For the text-containing cell, return its midpoint in (x, y) coordinate format. 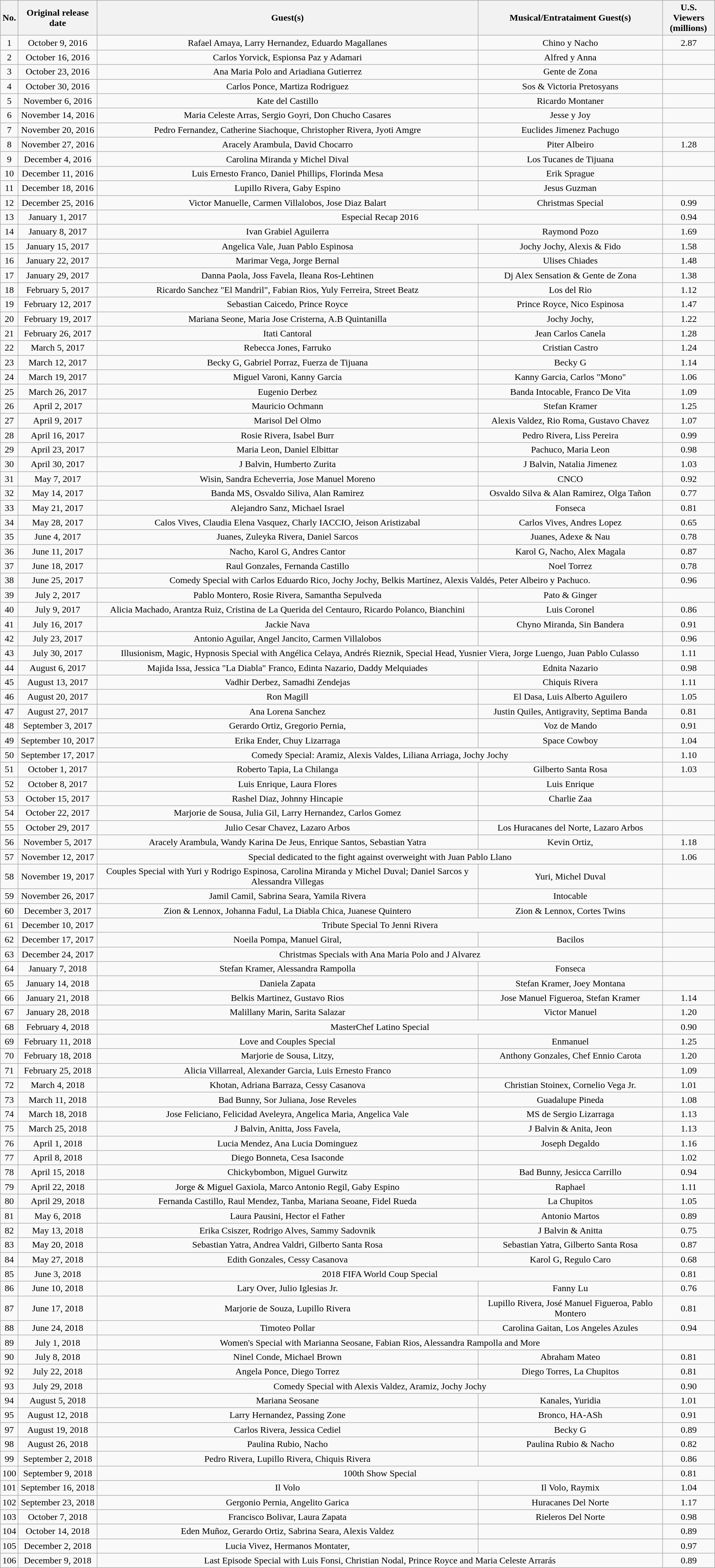
CNCO (570, 479)
July 16, 2017 (58, 624)
August 27, 2017 (58, 711)
November 19, 2017 (58, 876)
98 (9, 1444)
Julio Cesar Chavez, Lazaro Arbos (287, 828)
1.18 (689, 842)
0.76 (689, 1288)
Dj Alex Sensation & Gente de Zona (570, 275)
Lucia Vivez, Hermanos Montater, (287, 1546)
Luis Coronel (570, 609)
Los del Rio (570, 290)
Chyno Miranda, Sin Bandera (570, 624)
November 27, 2016 (58, 144)
102 (9, 1502)
Daniela Zapata (287, 983)
68 (9, 1027)
August 12, 2018 (58, 1415)
February 12, 2017 (58, 304)
Larry Hernandez, Passing Zone (287, 1415)
87 (9, 1308)
June 25, 2017 (58, 580)
Guest(s) (287, 18)
Los Tucanes de Tijuana (570, 159)
Wisin, Sandra Echeverria, Jose Manuel Moreno (287, 479)
Cristian Castro (570, 348)
49 (9, 740)
13 (9, 217)
Sebastian Yatra, Gilberto Santa Rosa (570, 1245)
Rashel Diaz, Johnny Hincapie (287, 799)
Erik Sprague (570, 173)
February 19, 2017 (58, 319)
January 8, 2017 (58, 232)
Maria Leon, Daniel Elbittar (287, 450)
Jorge & Miguel Gaxiola, Marco Antonio Regil, Gaby Espino (287, 1187)
April 8, 2018 (58, 1158)
Chino y Nacho (570, 43)
Joseph Degaldo (570, 1143)
Musical/Entrataiment Guest(s) (570, 18)
17 (9, 275)
5 (9, 101)
1.38 (689, 275)
27 (9, 420)
U.S. Viewers(millions) (689, 18)
October 14, 2018 (58, 1531)
April 22, 2018 (58, 1187)
1.24 (689, 348)
April 29, 2018 (58, 1201)
74 (9, 1114)
Marjorie de Sousa, Litzy, (287, 1056)
32 (9, 493)
59 (9, 896)
Juanes, Adexe & Nau (570, 537)
Luis Enrique (570, 784)
35 (9, 537)
88 (9, 1328)
80 (9, 1201)
Marisol Del Olmo (287, 420)
Tribute Special To Jenni Rivera (380, 925)
10 (9, 173)
December 24, 2017 (58, 954)
Majida Issa, Jessica "La Diabla" Franco, Edinta Nazario, Daddy Melquiades (287, 668)
62 (9, 940)
Jackie Nava (287, 624)
0.92 (689, 479)
December 25, 2016 (58, 203)
Kate del Castillo (287, 101)
Pato & Ginger (570, 595)
March 25, 2018 (58, 1128)
Jean Carlos Canela (570, 333)
9 (9, 159)
43 (9, 653)
0.77 (689, 493)
April 30, 2017 (58, 464)
August 20, 2017 (58, 697)
75 (9, 1128)
Carlos Ponce, Martiza Rodriguez (287, 86)
J Balvin & Anitta (570, 1230)
July 2, 2017 (58, 595)
Jochy Jochy, (570, 319)
December 4, 2016 (58, 159)
July 9, 2017 (58, 609)
MS de Sergio Lizarraga (570, 1114)
11 (9, 188)
42 (9, 639)
Alicia Machado, Arantza Ruiz, Cristina de La Querida del Centauro, Ricardo Polanco, Bianchini (287, 609)
Marjorie de Souza, Lupillo Rivera (287, 1308)
Erika Csiszer, Rodrigo Alves, Sammy Sadovnik (287, 1230)
J Balvin & Anita, Jeon (570, 1128)
Pachuco, Maria Leon (570, 450)
21 (9, 333)
76 (9, 1143)
January 28, 2018 (58, 1012)
Euclides Jimenez Pachugo (570, 130)
December 3, 2017 (58, 911)
84 (9, 1259)
Los Huracanes del Norte, Lazaro Arbos (570, 828)
Last Episode Special with Luis Fonsi, Christian Nodal, Prince Royce and Maria Celeste Arrarás (380, 1560)
Il Volo (287, 1488)
Mauricio Ochmann (287, 406)
97 (9, 1430)
46 (9, 697)
40 (9, 609)
73 (9, 1099)
Carolina Gaitan, Los Angeles Azules (570, 1328)
Piter Albeiro (570, 144)
Kanales, Yuridia (570, 1401)
October 9, 2016 (58, 43)
June 4, 2017 (58, 537)
July 22, 2018 (58, 1371)
January 29, 2017 (58, 275)
Original release date (58, 18)
Bad Bunny, Sor Juliana, Jose Reveles (287, 1099)
34 (9, 522)
1.58 (689, 246)
99 (9, 1459)
Lucia Mendez, Ana Lucia Dominguez (287, 1143)
Bronco, HA-ASh (570, 1415)
Bacilos (570, 940)
1.12 (689, 290)
Antonio Aguilar, Angel Jancito, Carmen Villalobos (287, 639)
Calos Vives, Claudia Elena Vasquez, Charly IACCIO, Jeison Aristizabal (287, 522)
1.48 (689, 261)
Aracely Arambula, David Chocarro (287, 144)
Zion & Lennox, Cortes Twins (570, 911)
Karol G, Nacho, Alex Magala (570, 551)
July 8, 2018 (58, 1357)
Antonio Martos (570, 1216)
Abraham Mateo (570, 1357)
December 10, 2017 (58, 925)
Ron Magill (287, 697)
Chiquis Rivera (570, 682)
101 (9, 1488)
April 2, 2017 (58, 406)
May 27, 2018 (58, 1259)
0.75 (689, 1230)
Ricardo Montaner (570, 101)
February 18, 2018 (58, 1056)
January 7, 2018 (58, 969)
1.47 (689, 304)
Victor Manuelle, Carmen Villalobos, Jose Diaz Balart (287, 203)
Rosie Rivera, Isabel Burr (287, 435)
Ulises Chiades (570, 261)
October 8, 2017 (58, 784)
Voz de Mando (570, 726)
December 17, 2017 (58, 940)
60 (9, 911)
Karol G, Regulo Caro (570, 1259)
Ana Lorena Sanchez (287, 711)
May 20, 2018 (58, 1245)
85 (9, 1274)
0.82 (689, 1444)
April 15, 2018 (58, 1172)
48 (9, 726)
Timoteo Pollar (287, 1328)
April 9, 2017 (58, 420)
69 (9, 1041)
July 23, 2017 (58, 639)
August 19, 2018 (58, 1430)
1.08 (689, 1099)
Kanny Garcia, Carlos "Mono" (570, 377)
38 (9, 580)
Justin Quiles, Antigravity, Septima Banda (570, 711)
August 26, 2018 (58, 1444)
Nacho, Karol G, Andres Cantor (287, 551)
Intocable (570, 896)
100th Show Special (380, 1473)
Carlos Vives, Andres Lopez (570, 522)
December 9, 2018 (58, 1560)
March 4, 2018 (58, 1085)
12 (9, 203)
106 (9, 1560)
30 (9, 464)
November 5, 2017 (58, 842)
El Dasa, Luis Alberto Aguilero (570, 697)
Chickybombon, Miguel Gurwitz (287, 1172)
Stefan Kramer, Joey Montana (570, 983)
2 (9, 57)
June 18, 2017 (58, 566)
Fanny Lu (570, 1288)
Victor Manuel (570, 1012)
1.02 (689, 1158)
Charlie Zaa (570, 799)
May 6, 2018 (58, 1216)
May 14, 2017 (58, 493)
39 (9, 595)
Rieleros Del Norte (570, 1517)
May 21, 2017 (58, 508)
66 (9, 998)
Malillany Marin, Sarita Salazar (287, 1012)
Roberto Tapia, La Chilanga (287, 769)
Il Volo, Raymix (570, 1488)
Banda Intocable, Franco De Vita (570, 391)
Bad Bunny, Jesicca Carrillo (570, 1172)
104 (9, 1531)
Yuri, Michel Duval (570, 876)
44 (9, 668)
July 29, 2018 (58, 1386)
Space Cowboy (570, 740)
Danna Paola, Joss Favela, Ileana Ros-Lehtinen (287, 275)
28 (9, 435)
90 (9, 1357)
Christmas Specials with Ana Maria Polo and J Alvarez (380, 954)
71 (9, 1070)
8 (9, 144)
Rebecca Jones, Farruko (287, 348)
Marimar Vega, Jorge Bernal (287, 261)
0.68 (689, 1259)
0.97 (689, 1546)
October 23, 2016 (58, 72)
Pedro Fernandez, Catherine Siachoque, Christopher Rivera, Jyoti Amgre (287, 130)
Kevin Ortiz, (570, 842)
25 (9, 391)
Stefan Kramer (570, 406)
1.16 (689, 1143)
Raphael (570, 1187)
Erika Ender, Chuy Lizarraga (287, 740)
September 10, 2017 (58, 740)
Ninel Conde, Michael Brown (287, 1357)
95 (9, 1415)
March 12, 2017 (58, 362)
19 (9, 304)
24 (9, 377)
Jose Feliciano, Felicidad Aveleyra, Angelica Maria, Angelica Vale (287, 1114)
23 (9, 362)
January 15, 2017 (58, 246)
Fernanda Castillo, Raul Mendez, Tanba, Mariana Seoane, Fidel Rueda (287, 1201)
53 (9, 799)
Enmanuel (570, 1041)
Women's Special with Marianna Seosane, Fabian Rios, Alessandra Rampolla and More (380, 1342)
September 16, 2018 (58, 1488)
29 (9, 450)
Huracanes Del Norte (570, 1502)
Vadhir Derbez, Samadhi Zendejas (287, 682)
1.17 (689, 1502)
45 (9, 682)
Eugenio Derbez (287, 391)
March 26, 2017 (58, 391)
33 (9, 508)
July 30, 2017 (58, 653)
Aracely Arambula, Wandy Karina De Jeus, Enrique Santos, Sebastian Yatra (287, 842)
March 11, 2018 (58, 1099)
February 5, 2017 (58, 290)
Guadalupe Pineda (570, 1099)
Gerardo Ortiz, Gregorio Pernia, (287, 726)
72 (9, 1085)
51 (9, 769)
Jose Manuel Figueroa, Stefan Kramer (570, 998)
Alexis Valdez, Rio Roma, Gustavo Chavez (570, 420)
Pablo Montero, Rosie Rivera, Samantha Sepulveda (287, 595)
December 18, 2016 (58, 188)
April 23, 2017 (58, 450)
36 (9, 551)
February 25, 2018 (58, 1070)
J Balvin, Natalia Jimenez (570, 464)
Stefan Kramer, Alessandra Rampolla (287, 969)
November 20, 2016 (58, 130)
0.65 (689, 522)
Ednita Nazario (570, 668)
Paulina Rubio, Nacho (287, 1444)
June 11, 2017 (58, 551)
Couples Special with Yuri y Rodrigo Espinosa, Carolina Miranda y Michel Duval; Daniel Sarcos y Alessandra Villegas (287, 876)
Comedy Special with Carlos Eduardo Rico, Jochy Jochy, Belkis Martínez, Alexis Valdés, Peter Albeiro y Pachuco. (380, 580)
Zion & Lennox, Johanna Fadul, La Diabla Chica, Juanese Quintero (287, 911)
Jesse y Joy (570, 115)
Eden Muñoz, Gerardo Ortiz, Sabrina Seara, Alexis Valdez (287, 1531)
February 11, 2018 (58, 1041)
Juanes, Zuleyka Rivera, Daniel Sarcos (287, 537)
1.10 (689, 755)
Ricardo Sanchez "El Mandril", Fabian Rios, Yuly Ferreira, Street Beatz (287, 290)
December 11, 2016 (58, 173)
18 (9, 290)
105 (9, 1546)
Lary Over, Julio Iglesias Jr. (287, 1288)
July 1, 2018 (58, 1342)
Sebastian Yatra, Andrea Valdri, Gilberto Santa Rosa (287, 1245)
May 7, 2017 (58, 479)
La Chupitos (570, 1201)
6 (9, 115)
Alejandro Sanz, Michael Israel (287, 508)
May 28, 2017 (58, 522)
Mariana Seone, Maria Jose Cristerna, A.B Quintanilla (287, 319)
Edith Gonzales, Cessy Casanova (287, 1259)
October 29, 2017 (58, 828)
52 (9, 784)
Gergonio Pernia, Angelito Garica (287, 1502)
Noel Torrez (570, 566)
61 (9, 925)
October 7, 2018 (58, 1517)
J Balvin, Anitta, Joss Favela, (287, 1128)
Miguel Varoni, Kanny Garcia (287, 377)
57 (9, 857)
September 23, 2018 (58, 1502)
103 (9, 1517)
Love and Couples Special (287, 1041)
Raul Gonzales, Fernanda Castillo (287, 566)
65 (9, 983)
May 13, 2018 (58, 1230)
Sos & Victoria Pretosyans (570, 86)
Pedro Rivera, Lupillo Rivera, Chiquis Rivera (287, 1459)
November 6, 2016 (58, 101)
February 4, 2018 (58, 1027)
April 1, 2018 (58, 1143)
Gente de Zona (570, 72)
82 (9, 1230)
54 (9, 813)
14 (9, 232)
April 16, 2017 (58, 435)
78 (9, 1172)
2.87 (689, 43)
Special dedicated to the fight against overweight with Juan Pablo Llano (380, 857)
February 26, 2017 (58, 333)
Paulina Rubio & Nacho (570, 1444)
Prince Royce, Nico Espinosa (570, 304)
47 (9, 711)
Lupillo Rivera, Gaby Espino (287, 188)
93 (9, 1386)
Mariana Seosane (287, 1401)
Ana Maria Polo and Ariadiana Gutierrez (287, 72)
June 3, 2018 (58, 1274)
October 22, 2017 (58, 813)
November 26, 2017 (58, 896)
August 5, 2018 (58, 1401)
Pedro Rivera, Liss Pereira (570, 435)
January 21, 2018 (58, 998)
1.07 (689, 420)
Noeila Pompa, Manuel Giral, (287, 940)
89 (9, 1342)
November 14, 2016 (58, 115)
50 (9, 755)
Jesus Guzman (570, 188)
Itati Cantoral (287, 333)
October 30, 2016 (58, 86)
September 9, 2018 (58, 1473)
Maria Celeste Arras, Sergio Goyri, Don Chucho Casares (287, 115)
Banda MS, Osvaldo Siliva, Alan Ramirez (287, 493)
Comedy Special with Alexis Valdez, Aramiz, Jochy Jochy (380, 1386)
63 (9, 954)
Luis Enrique, Laura Flores (287, 784)
October 16, 2016 (58, 57)
June 10, 2018 (58, 1288)
Christmas Special (570, 203)
Marjorie de Sousa, Julia Gil, Larry Hernandez, Carlos Gomez (287, 813)
Gilberto Santa Rosa (570, 769)
August 13, 2017 (58, 682)
August 6, 2017 (58, 668)
Alicia Villarreal, Alexander Garcia, Luis Ernesto Franco (287, 1070)
83 (9, 1245)
4 (9, 86)
September 17, 2017 (58, 755)
June 24, 2018 (58, 1328)
15 (9, 246)
Khotan, Adriana Barraza, Cessy Casanova (287, 1085)
Sebastian Caicedo, Prince Royce (287, 304)
56 (9, 842)
64 (9, 969)
Lupillo Rivera, José Manuel Figueroa, Pablo Montero (570, 1308)
70 (9, 1056)
37 (9, 566)
Carlos Rivera, Jessica Cediel (287, 1430)
January 22, 2017 (58, 261)
Diego Bonneta, Cesa Isaconde (287, 1158)
Carolina Miranda y Michel Dival (287, 159)
Francisco Bolivar, Laura Zapata (287, 1517)
Comedy Special: Aramiz, Alexis Valdes, Liliana Arriaga, Jochy Jochy (380, 755)
Angelica Vale, Juan Pablo Espinosa (287, 246)
Rafael Amaya, Larry Hernandez, Eduardo Magallanes (287, 43)
March 19, 2017 (58, 377)
Jamil Camil, Sabrina Seara, Yamila Rivera (287, 896)
31 (9, 479)
Anthony Gonzales, Chef Ennio Carota (570, 1056)
58 (9, 876)
86 (9, 1288)
Illusionism, Magic, Hypnosis Special with Angélica Celaya, Andrés Rieznik, Special Head, Yusnier Viera, Jorge Luengo, Juan Pablo Culasso (380, 653)
October 15, 2017 (58, 799)
16 (9, 261)
2018 FIFA World Coup Special (380, 1274)
1.22 (689, 319)
3 (9, 72)
January 14, 2018 (58, 983)
55 (9, 828)
22 (9, 348)
March 5, 2017 (58, 348)
7 (9, 130)
No. (9, 18)
79 (9, 1187)
94 (9, 1401)
March 18, 2018 (58, 1114)
Angela Ponce, Diego Torrez (287, 1371)
Jochy Jochy, Alexis & Fido (570, 246)
1 (9, 43)
Luis Ernesto Franco, Daniel Phillips, Florinda Mesa (287, 173)
Alfred y Anna (570, 57)
1.69 (689, 232)
Especial Recap 2016 (380, 217)
MasterChef Latino Special (380, 1027)
Ivan Grabiel Aguilerra (287, 232)
October 1, 2017 (58, 769)
Raymond Pozo (570, 232)
26 (9, 406)
September 2, 2018 (58, 1459)
Laura Pausini, Hector el Father (287, 1216)
December 2, 2018 (58, 1546)
100 (9, 1473)
November 12, 2017 (58, 857)
June 17, 2018 (58, 1308)
41 (9, 624)
Carlos Yorvick, Espionsa Paz y Adamari (287, 57)
Belkis Martinez, Gustavo Rios (287, 998)
77 (9, 1158)
September 3, 2017 (58, 726)
20 (9, 319)
67 (9, 1012)
J Balvin, Humberto Zurita (287, 464)
Becky G, Gabriel Porraz, Fuerza de Tijuana (287, 362)
Diego Torres, La Chupitos (570, 1371)
92 (9, 1371)
Christian Stoinex, Cornelio Vega Jr. (570, 1085)
January 1, 2017 (58, 217)
81 (9, 1216)
Osvaldo Silva & Alan Ramirez, Olga Tañon (570, 493)
